Find where the given text appears and provide that cell's center as [X, Y] coordinate. 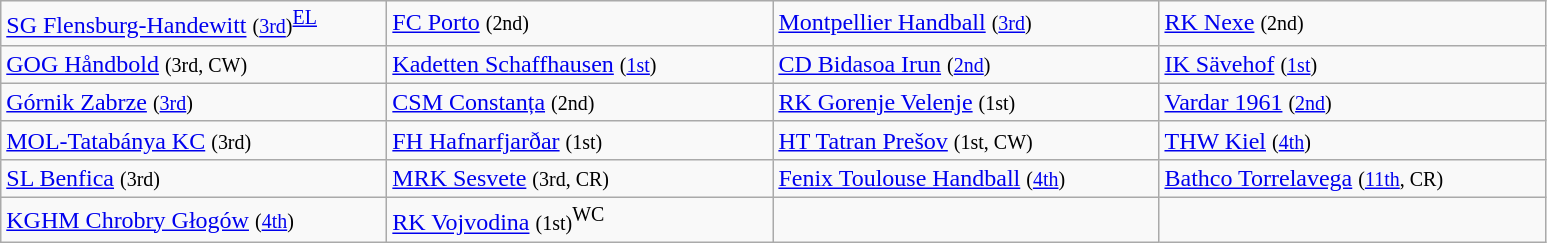
THW Kiel (4th) [1352, 140]
FH Hafnarfjarðar (1st) [580, 140]
RK Nexe (2nd) [1352, 24]
HT Tatran Prešov (1st, CW) [966, 140]
KGHM Chrobry Głogów (4th) [194, 220]
Montpellier Handball (3rd) [966, 24]
CD Bidasoa Irun (2nd) [966, 64]
MOL-Tatabánya KC (3rd) [194, 140]
RK Gorenje Velenje (1st) [966, 102]
GOG Håndbold (3rd, CW) [194, 64]
Fenix Toulouse Handball (4th) [966, 178]
Bathco Torrelavega (11th, CR) [1352, 178]
SG Flensburg-Handewitt (3rd)EL [194, 24]
Vardar 1961 (2nd) [1352, 102]
Kadetten Schaffhausen (1st) [580, 64]
RK Vojvodina (1st)WC [580, 220]
MRK Sesvete (3rd, CR) [580, 178]
Górnik Zabrze (3rd) [194, 102]
CSM Constanța (2nd) [580, 102]
SL Benfica (3rd) [194, 178]
IK Sävehof (1st) [1352, 64]
FC Porto (2nd) [580, 24]
